Scan for the cell matching the given text and deliver its (X, Y) coordinate at center. 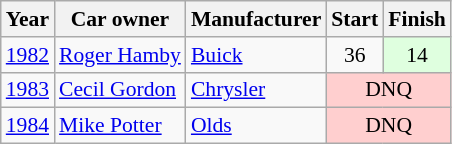
Chrysler (256, 90)
14 (417, 55)
Year (28, 19)
Olds (256, 126)
1984 (28, 126)
Car owner (120, 19)
1982 (28, 55)
Mike Potter (120, 126)
Cecil Gordon (120, 90)
Start (354, 19)
Manufacturer (256, 19)
Roger Hamby (120, 55)
Buick (256, 55)
Finish (417, 19)
36 (354, 55)
1983 (28, 90)
